Locate the cell with the specified text and output its [x, y] center coordinate. 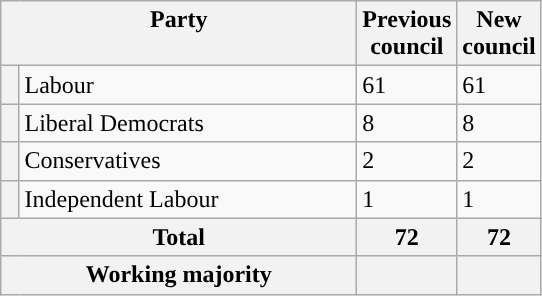
New council [499, 34]
Labour [188, 85]
Liberal Democrats [188, 123]
Independent Labour [188, 199]
Party [179, 34]
Conservatives [188, 161]
Previous council [407, 34]
Total [179, 237]
Working majority [179, 275]
